Identify which cell holds the provided text, then report its [x, y] central coordinate. 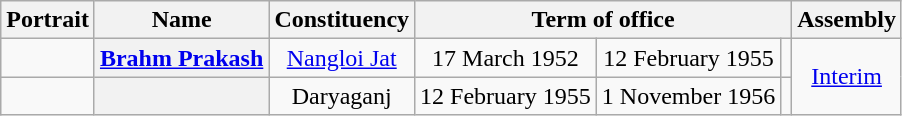
1 November 1956 [688, 96]
17 March 1952 [506, 58]
Nangloi Jat [342, 58]
Brahm Prakash [181, 58]
Interim [847, 77]
Name [181, 20]
Assembly [847, 20]
Daryaganj [342, 96]
Constituency [342, 20]
Portrait [48, 20]
Term of office [604, 20]
